Locate the cell with the specified text and output its (X, Y) center coordinate. 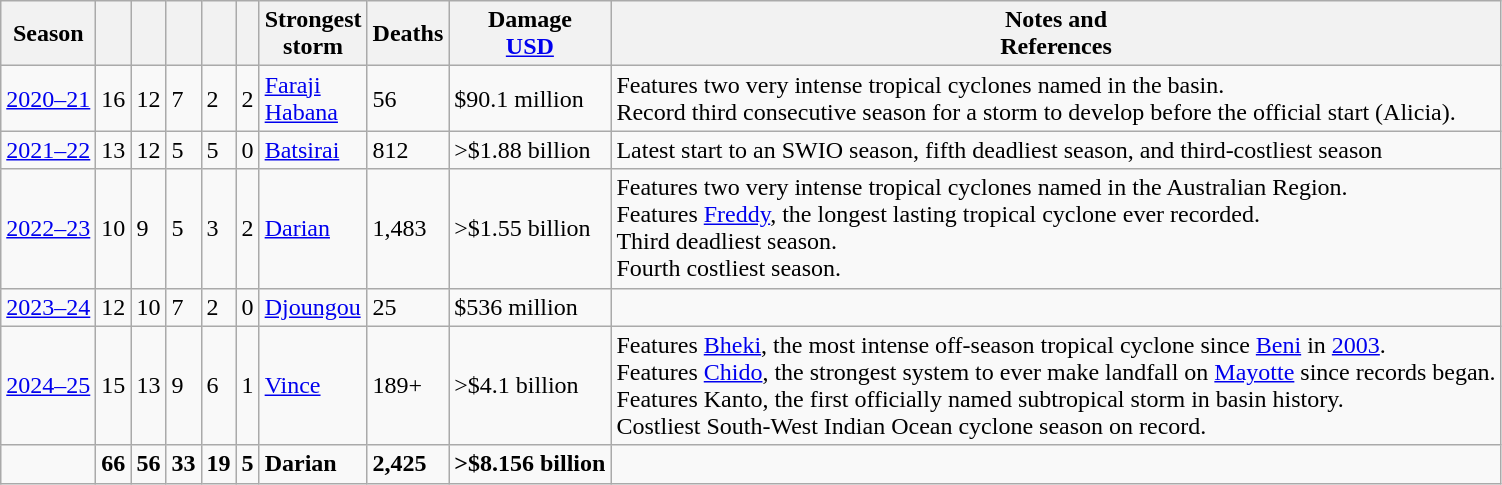
15 (114, 386)
Vince (313, 386)
Season (48, 34)
1,483 (408, 228)
16 (114, 98)
>$1.88 billion (530, 150)
2022–23 (48, 228)
6 (218, 386)
2020–21 (48, 98)
25 (408, 307)
>$8.156 billion (530, 464)
DamageUSD (530, 34)
2,425 (408, 464)
>$1.55 billion (530, 228)
812 (408, 150)
Deaths (408, 34)
3 (218, 228)
Djoungou (313, 307)
Faraji Habana (313, 98)
$90.1 million (530, 98)
Notes andReferences (1056, 34)
$536 million (530, 307)
2021–22 (48, 150)
Strongeststorm (313, 34)
189+ (408, 386)
>$4.1 billion (530, 386)
2023–24 (48, 307)
1 (248, 386)
19 (218, 464)
Batsirai (313, 150)
Latest start to an SWIO season, fifth deadliest season, and third-costliest season (1056, 150)
33 (184, 464)
66 (114, 464)
2024–25 (48, 386)
